Scan for the cell matching the given text and deliver its [x, y] coordinate at center. 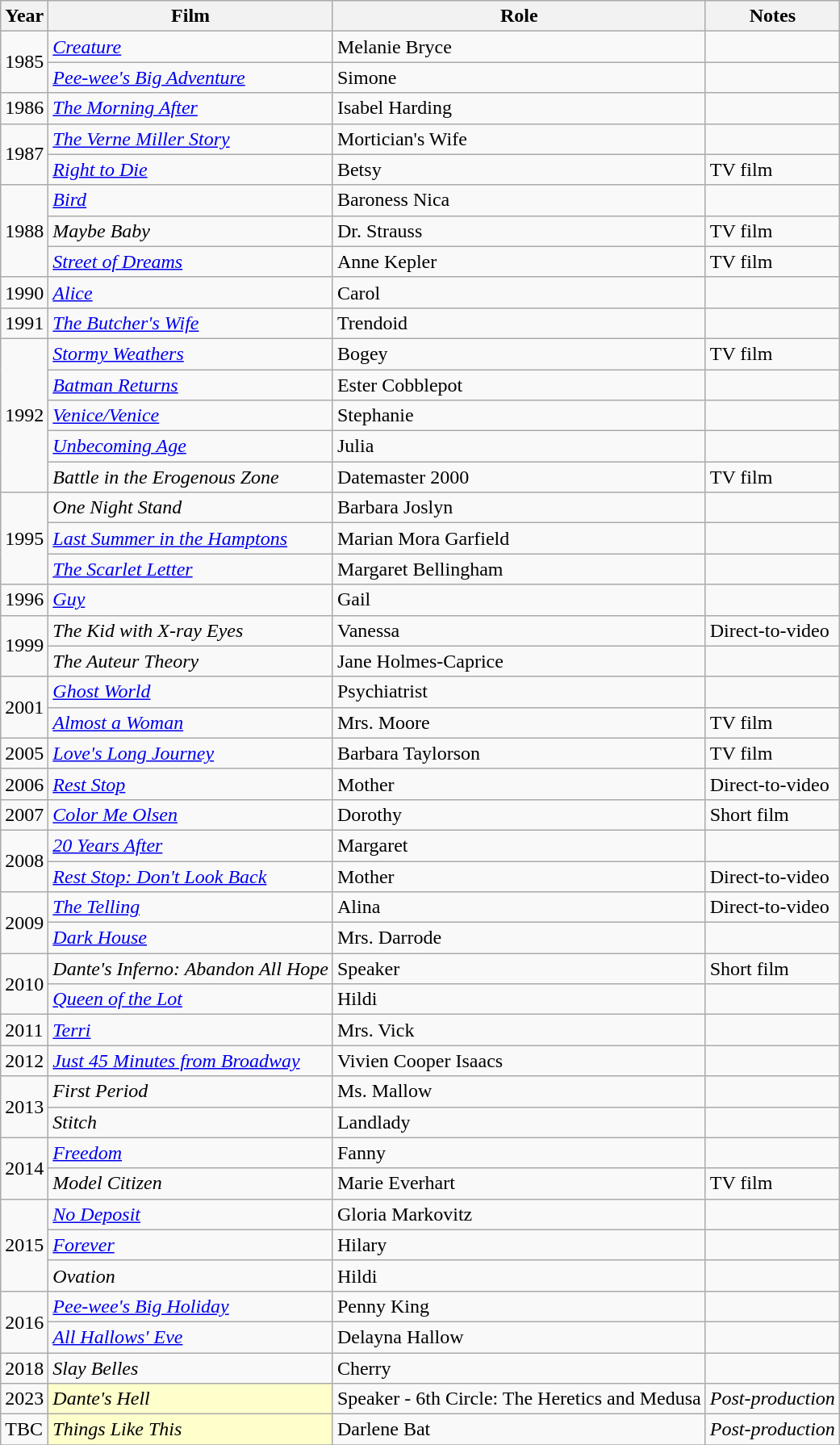
Maybe Baby [190, 231]
2008 [24, 861]
Dante's Hell [190, 1399]
Almost a Woman [190, 722]
2012 [24, 1061]
Jane Holmes-Caprice [519, 661]
Betsy [519, 170]
Margaret Bellingham [519, 569]
Right to Die [190, 170]
2011 [24, 1030]
Stormy Weathers [190, 354]
Creature [190, 47]
Stitch [190, 1122]
2009 [24, 923]
1986 [24, 108]
Alice [190, 292]
Pee-wee's Big Adventure [190, 77]
Dante's Inferno: Abandon All Hope [190, 969]
Marian Mora Garfield [519, 538]
Gloria Markovitz [519, 1214]
Ovation [190, 1275]
The Morning After [190, 108]
Rest Stop [190, 784]
The Telling [190, 907]
Pee-wee's Big Holiday [190, 1306]
1999 [24, 646]
Fanny [519, 1153]
Margaret [519, 845]
Mortician's Wife [519, 139]
Alina [519, 907]
Barbara Joslyn [519, 508]
1990 [24, 292]
Things Like This [190, 1430]
2010 [24, 984]
1985 [24, 62]
Baroness Nica [519, 200]
Year [24, 16]
Gail [519, 600]
Psychiatrist [519, 692]
Carol [519, 292]
1988 [24, 231]
Stephanie [519, 416]
Freedom [190, 1153]
2013 [24, 1107]
Battle in the Erogenous Zone [190, 477]
Penny King [519, 1306]
Love's Long Journey [190, 753]
2001 [24, 707]
The Butcher's Wife [190, 323]
Bogey [519, 354]
The Auteur Theory [190, 661]
Notes [772, 16]
Forever [190, 1245]
2023 [24, 1399]
The Scarlet Letter [190, 569]
Unbecoming Age [190, 446]
Dorothy [519, 815]
2006 [24, 784]
Datemaster 2000 [519, 477]
Speaker - 6th Circle: The Heretics and Medusa [519, 1399]
Queen of the Lot [190, 999]
Mrs. Moore [519, 722]
Simone [519, 77]
Trendoid [519, 323]
Speaker [519, 969]
Bird [190, 200]
Model Citizen [190, 1183]
Ms. Mallow [519, 1091]
First Period [190, 1091]
2015 [24, 1245]
2018 [24, 1368]
Isabel Harding [519, 108]
TBC [24, 1430]
1995 [24, 538]
1991 [24, 323]
Barbara Taylorson [519, 753]
Vanessa [519, 630]
Cherry [519, 1368]
Role [519, 16]
Darlene Bat [519, 1430]
Rest Stop: Don't Look Back [190, 876]
Marie Everhart [519, 1183]
Terri [190, 1030]
Venice/Venice [190, 416]
2005 [24, 753]
Film [190, 16]
Anne Kepler [519, 262]
2007 [24, 815]
20 Years After [190, 845]
One Night Stand [190, 508]
Landlady [519, 1122]
2014 [24, 1168]
Mrs. Vick [519, 1030]
All Hallows' Eve [190, 1337]
Melanie Bryce [519, 47]
Guy [190, 600]
Hilary [519, 1245]
1987 [24, 154]
Mrs. Darrode [519, 938]
The Verne Miller Story [190, 139]
Dark House [190, 938]
Color Me Olsen [190, 815]
Last Summer in the Hamptons [190, 538]
Just 45 Minutes from Broadway [190, 1061]
Ester Cobblepot [519, 385]
Delayna Hallow [519, 1337]
Ghost World [190, 692]
Street of Dreams [190, 262]
1996 [24, 600]
The Kid with X-ray Eyes [190, 630]
2016 [24, 1321]
1992 [24, 415]
Dr. Strauss [519, 231]
Batman Returns [190, 385]
No Deposit [190, 1214]
Julia [519, 446]
Slay Belles [190, 1368]
Vivien Cooper Isaacs [519, 1061]
